Provide the (X, Y) coordinate of the cell's center where the given text is located.  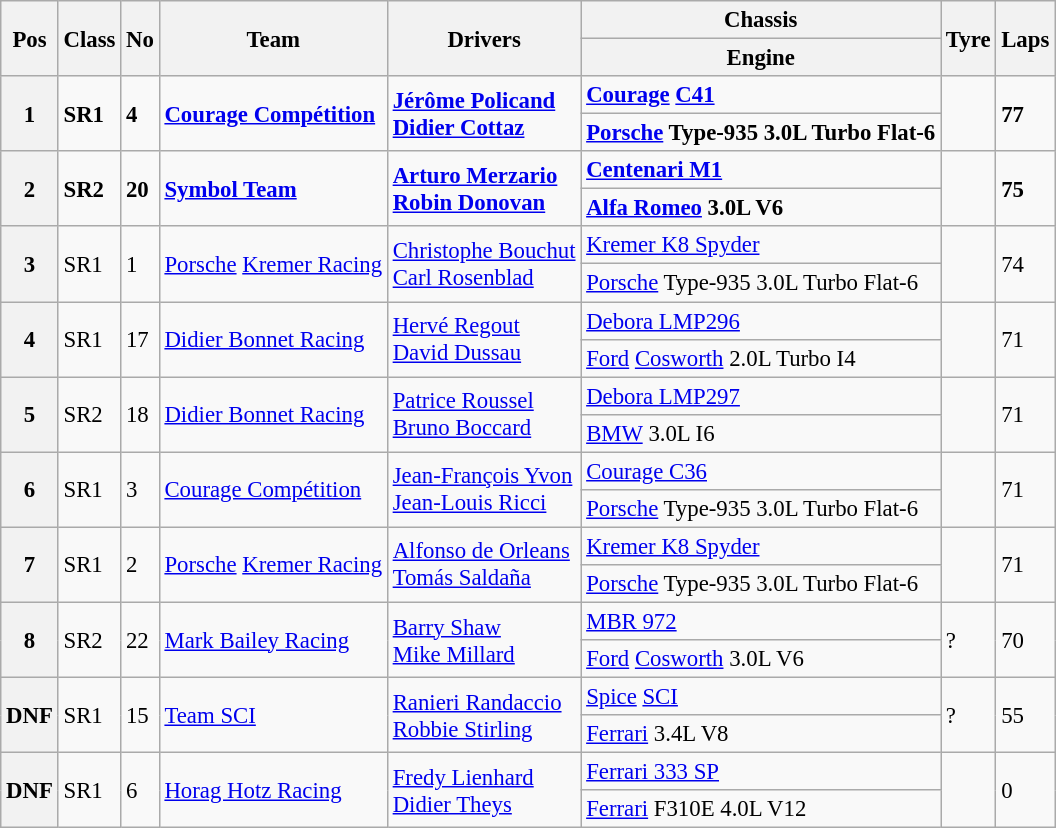
Courage C36 (761, 471)
Drivers (484, 38)
Pos (30, 38)
Jean-François Yvon Jean-Louis Ricci (484, 490)
Engine (761, 58)
Alfonso de Orleans Tomás Saldaña (484, 564)
Debora LMP297 (761, 396)
Team (273, 38)
Ranieri Randaccio Robbie Stirling (484, 716)
No (140, 38)
Mark Bailey Racing (273, 640)
17 (140, 340)
BMW 3.0L I6 (761, 433)
18 (140, 414)
Christophe Bouchut Carl Rosenblad (484, 264)
75 (1026, 188)
Spice SCI (761, 697)
Jérôme Policand Didier Cottaz (484, 114)
Horag Hotz Racing (273, 790)
Hervé Regout David Dussau (484, 340)
Tyre (968, 38)
MBR 972 (761, 621)
Ford Cosworth 2.0L Turbo I4 (761, 358)
8 (30, 640)
Arturo Merzario Robin Donovan (484, 188)
22 (140, 640)
5 (30, 414)
55 (1026, 716)
70 (1026, 640)
Alfa Romeo 3.0L V6 (761, 208)
Patrice Roussel Bruno Boccard (484, 414)
Ferrari F310E 4.0L V12 (761, 809)
Barry Shaw Mike Millard (484, 640)
Chassis (761, 20)
20 (140, 188)
7 (30, 564)
77 (1026, 114)
Laps (1026, 38)
Symbol Team (273, 188)
Ferrari 3.4L V8 (761, 734)
15 (140, 716)
Debora LMP296 (761, 321)
0 (1026, 790)
Ferrari 333 SP (761, 772)
Courage C41 (761, 95)
74 (1026, 264)
Fredy Lienhard Didier Theys (484, 790)
Ford Cosworth 3.0L V6 (761, 659)
Team SCI (273, 716)
Class (90, 38)
Centenari M1 (761, 170)
